Determine the [X, Y] coordinate at the center of the cell enclosing the given text.  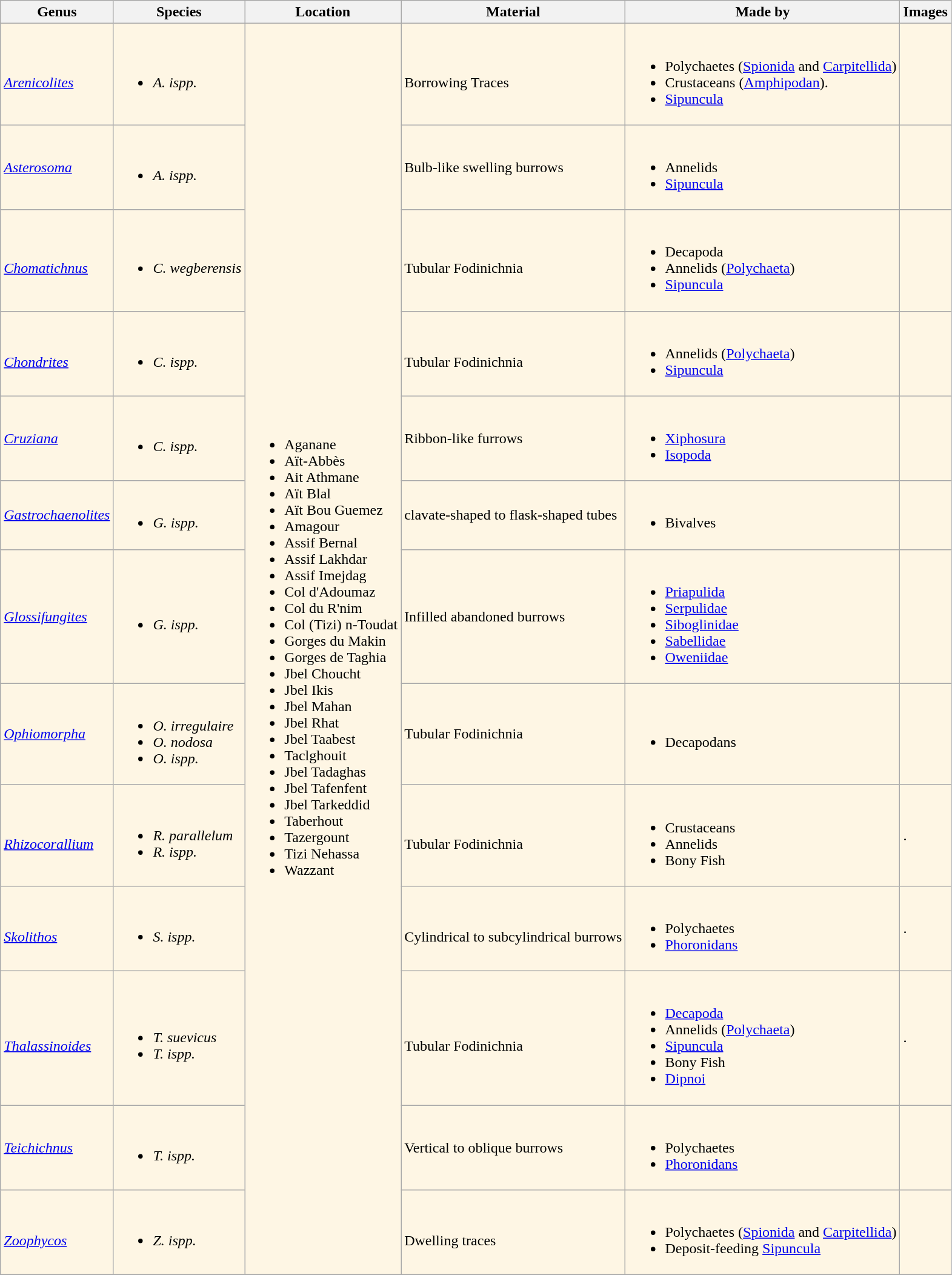
Zoophycos [57, 1233]
Borrowing Traces [513, 74]
Bulb-like swelling burrows [513, 167]
Polychaetes (Spionida and Carpitellida)Deposit-feeding Sipuncula [762, 1233]
R. parallelumR. ispp. [179, 835]
Bivalves [762, 515]
Images [925, 12]
Z. ispp. [179, 1233]
AnnelidsSipuncula [762, 167]
Thalassinoides [57, 1038]
Teichichnus [57, 1147]
S. ispp. [179, 928]
Cylindrical to subcylindrical burrows [513, 928]
CrustaceansAnnelidsBony Fish [762, 835]
C. wegberensis [179, 261]
Dwelling traces [513, 1233]
Infilled abandoned burrows [513, 616]
Skolithos [57, 928]
Chomatichnus [57, 261]
Genus [57, 12]
DecapodaAnnelids (Polychaeta)Sipuncula [762, 261]
Species [179, 12]
Arenicolites [57, 74]
Ophiomorpha [57, 734]
Rhizocorallium [57, 835]
Vertical to oblique burrows [513, 1147]
Location [323, 12]
T. suevicusT. ispp. [179, 1038]
XiphosuraIsopoda [762, 438]
PriapulidaSerpulidaeSiboglinidaeSabellidaeOweniidae [762, 616]
Chondrites [57, 353]
Ribbon-like furrows [513, 438]
DecapodaAnnelids (Polychaeta)SipunculaBony FishDipnoi [762, 1038]
Annelids (Polychaeta)Sipuncula [762, 353]
O. irregulaireO. nodosaO. ispp. [179, 734]
Made by [762, 12]
T. ispp. [179, 1147]
Polychaetes (Spionida and Carpitellida)Crustaceans (Amphipodan).Sipuncula [762, 74]
Decapodans [762, 734]
Material [513, 12]
Gastrochaenolites [57, 515]
clavate-shaped to flask-shaped tubes [513, 515]
Glossifungites [57, 616]
Cruziana [57, 438]
Asterosoma [57, 167]
